Scan for the cell matching the given text and deliver its (x, y) coordinate at center. 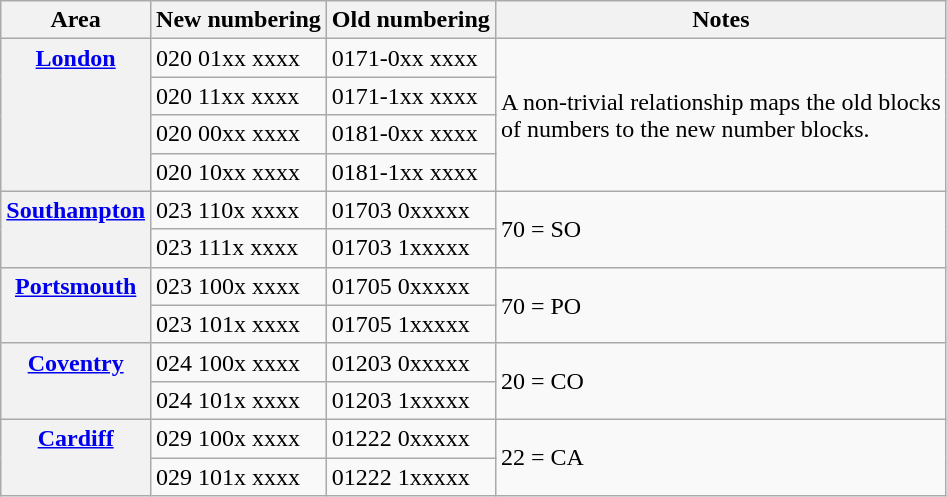
Portsmouth (76, 305)
Area (76, 20)
023 100x xxxx (239, 286)
Cardiff (76, 457)
020 10xx xxxx (239, 172)
01705 0xxxxx (410, 286)
023 111x xxxx (239, 248)
70 = SO (720, 229)
024 100x xxxx (239, 362)
029 100x xxxx (239, 438)
0181-1xx xxxx (410, 172)
01203 0xxxxx (410, 362)
01705 1xxxxx (410, 324)
A non-trivial relationship maps the old blocksof numbers to the new number blocks. (720, 115)
020 01xx xxxx (239, 58)
023 101x xxxx (239, 324)
01703 1xxxxx (410, 248)
0171-1xx xxxx (410, 96)
023 110x xxxx (239, 210)
01222 0xxxxx (410, 438)
024 101x xxxx (239, 400)
Southampton (76, 229)
020 11xx xxxx (239, 96)
01703 0xxxxx (410, 210)
020 00xx xxxx (239, 134)
029 101x xxxx (239, 477)
01222 1xxxxx (410, 477)
01203 1xxxxx (410, 400)
22 = CA (720, 457)
London (76, 115)
0171-0xx xxxx (410, 58)
New numbering (239, 20)
0181-0xx xxxx (410, 134)
Notes (720, 20)
70 = PO (720, 305)
20 = CO (720, 381)
Old numbering (410, 20)
Coventry (76, 381)
